From the cell containing the given text, extract its center point as (x, y) coordinate. 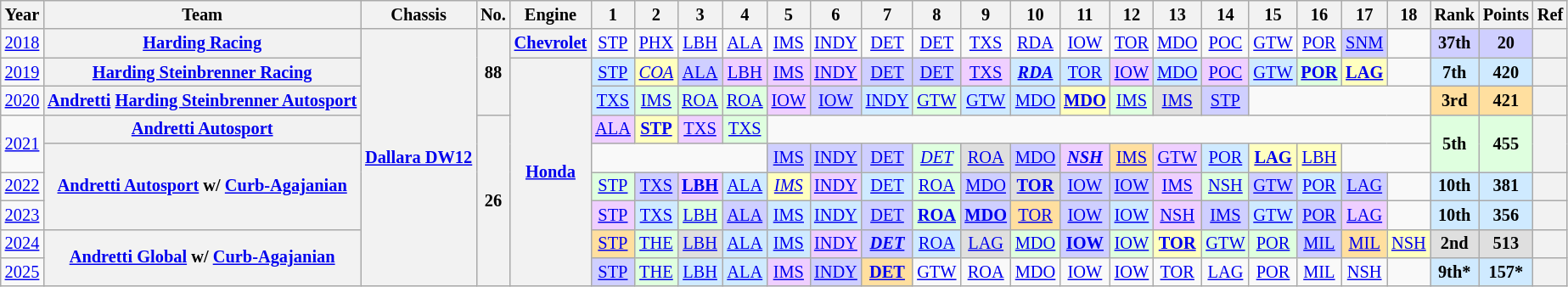
2019 (22, 72)
6 (835, 14)
12 (1132, 14)
3 (700, 14)
381 (1506, 186)
5 (789, 14)
2024 (22, 244)
356 (1506, 215)
Dallara DW12 (419, 158)
Year (22, 14)
10 (1036, 14)
COA (656, 72)
7th (1455, 72)
15 (1273, 14)
Engine (550, 14)
2023 (22, 215)
Ref (1550, 14)
Chevrolet (550, 43)
4 (745, 14)
16 (1319, 14)
2 (656, 14)
9th* (1455, 272)
2022 (22, 186)
37th (1455, 43)
2018 (22, 43)
157* (1506, 272)
Andretti Autosport (202, 129)
Chassis (419, 14)
14 (1225, 14)
420 (1506, 72)
Rank (1455, 14)
13 (1177, 14)
2021 (22, 143)
Andretti Harding Steinbrenner Autosport (202, 100)
26 (493, 200)
Honda (550, 172)
11 (1085, 14)
18 (1408, 14)
455 (1506, 143)
20 (1506, 43)
3rd (1455, 100)
2025 (22, 272)
513 (1506, 244)
88 (493, 71)
Andretti Autosport w/ Curb-Agajanian (202, 187)
8 (936, 14)
PHX (656, 43)
Points (1506, 14)
Team (202, 14)
SNM (1364, 43)
7 (888, 14)
421 (1506, 100)
No. (493, 14)
Harding Racing (202, 43)
Andretti Global w/ Curb-Agajanian (202, 258)
Harding Steinbrenner Racing (202, 72)
2020 (22, 100)
9 (986, 14)
2nd (1455, 244)
17 (1364, 14)
5th (1455, 143)
1 (613, 14)
